Return the (X, Y) coordinate for the center point of the cell that contains the specified text.  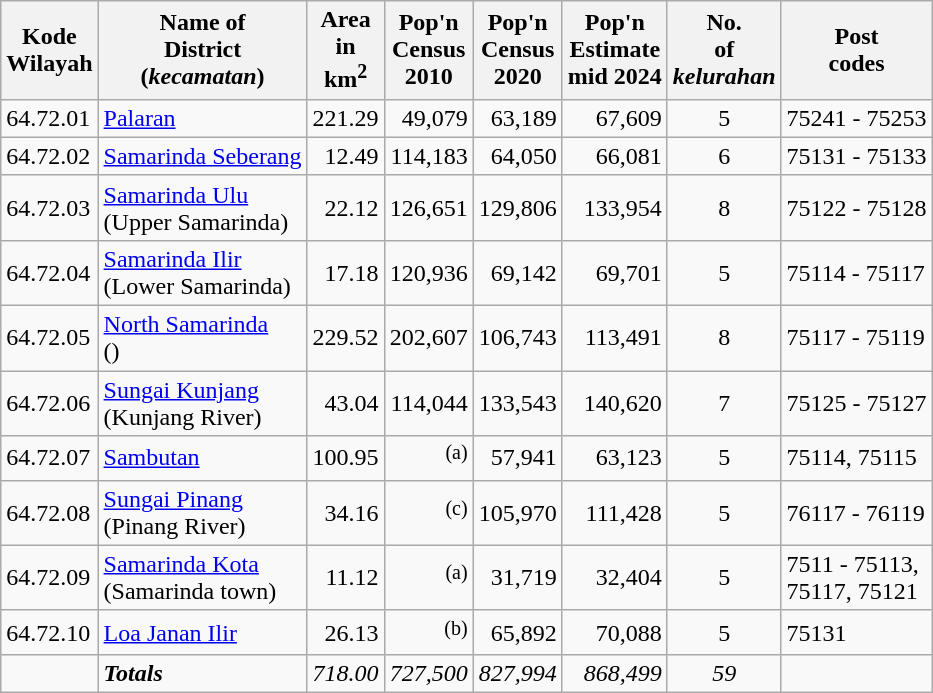
114,183 (428, 156)
113,491 (614, 338)
69,142 (518, 272)
Palaran (202, 118)
75114, 75115 (856, 458)
Sungai Pinang (Pinang River) (202, 512)
65,892 (518, 632)
718.00 (346, 674)
No. ofkelurahan (724, 50)
6 (724, 156)
111,428 (614, 512)
229.52 (346, 338)
105,970 (518, 512)
64.72.08 (50, 512)
727,500 (428, 674)
76117 - 76119 (856, 512)
Samarinda Kota (Samarinda town) (202, 578)
Samarinda Ilir (Lower Samarinda) (202, 272)
Kode Wilayah (50, 50)
221.29 (346, 118)
67,609 (614, 118)
827,994 (518, 674)
7 (724, 404)
75125 - 75127 (856, 404)
Totals (202, 674)
11.12 (346, 578)
17.18 (346, 272)
Name ofDistrict(kecamatan) (202, 50)
(c) (428, 512)
Loa Janan Ilir (202, 632)
64.72.07 (50, 458)
63,189 (518, 118)
202,607 (428, 338)
Postcodes (856, 50)
75241 - 75253 (856, 118)
133,543 (518, 404)
868,499 (614, 674)
49,079 (428, 118)
Areain km2 (346, 50)
43.04 (346, 404)
64.72.04 (50, 272)
22.12 (346, 208)
64.72.02 (50, 156)
120,936 (428, 272)
75114 - 75117 (856, 272)
12.49 (346, 156)
59 (724, 674)
64.72.01 (50, 118)
32,404 (614, 578)
Samarinda Seberang (202, 156)
64.72.06 (50, 404)
Samarinda Ulu (Upper Samarinda) (202, 208)
63,123 (614, 458)
31,719 (518, 578)
34.16 (346, 512)
140,620 (614, 404)
Sungai Kunjang (Kunjang River) (202, 404)
75131 - 75133 (856, 156)
106,743 (518, 338)
70,088 (614, 632)
Sambutan (202, 458)
126,651 (428, 208)
North Samarinda() (202, 338)
64.72.05 (50, 338)
Pop'nCensus2020 (518, 50)
26.13 (346, 632)
64,050 (518, 156)
Pop'nCensus2010 (428, 50)
69,701 (614, 272)
Pop'nEstimatemid 2024 (614, 50)
57,941 (518, 458)
129,806 (518, 208)
7511 - 75113,75117, 75121 (856, 578)
64.72.09 (50, 578)
75117 - 75119 (856, 338)
(b) (428, 632)
100.95 (346, 458)
114,044 (428, 404)
133,954 (614, 208)
75131 (856, 632)
64.72.10 (50, 632)
75122 - 75128 (856, 208)
64.72.03 (50, 208)
66,081 (614, 156)
